Return the (X, Y) coordinate for the center point of the cell that contains the specified text.  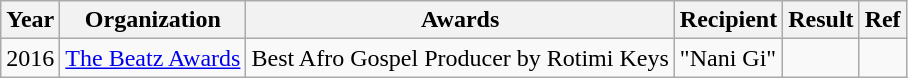
The Beatz Awards (153, 58)
Year (30, 20)
Ref (882, 20)
Awards (460, 20)
"Nani Gi" (728, 58)
Result (821, 20)
Recipient (728, 20)
Organization (153, 20)
2016 (30, 58)
Best Afro Gospel Producer by Rotimi Keys (460, 58)
